Search for the cell housing the specified text and yield its (x, y) center coordinate. 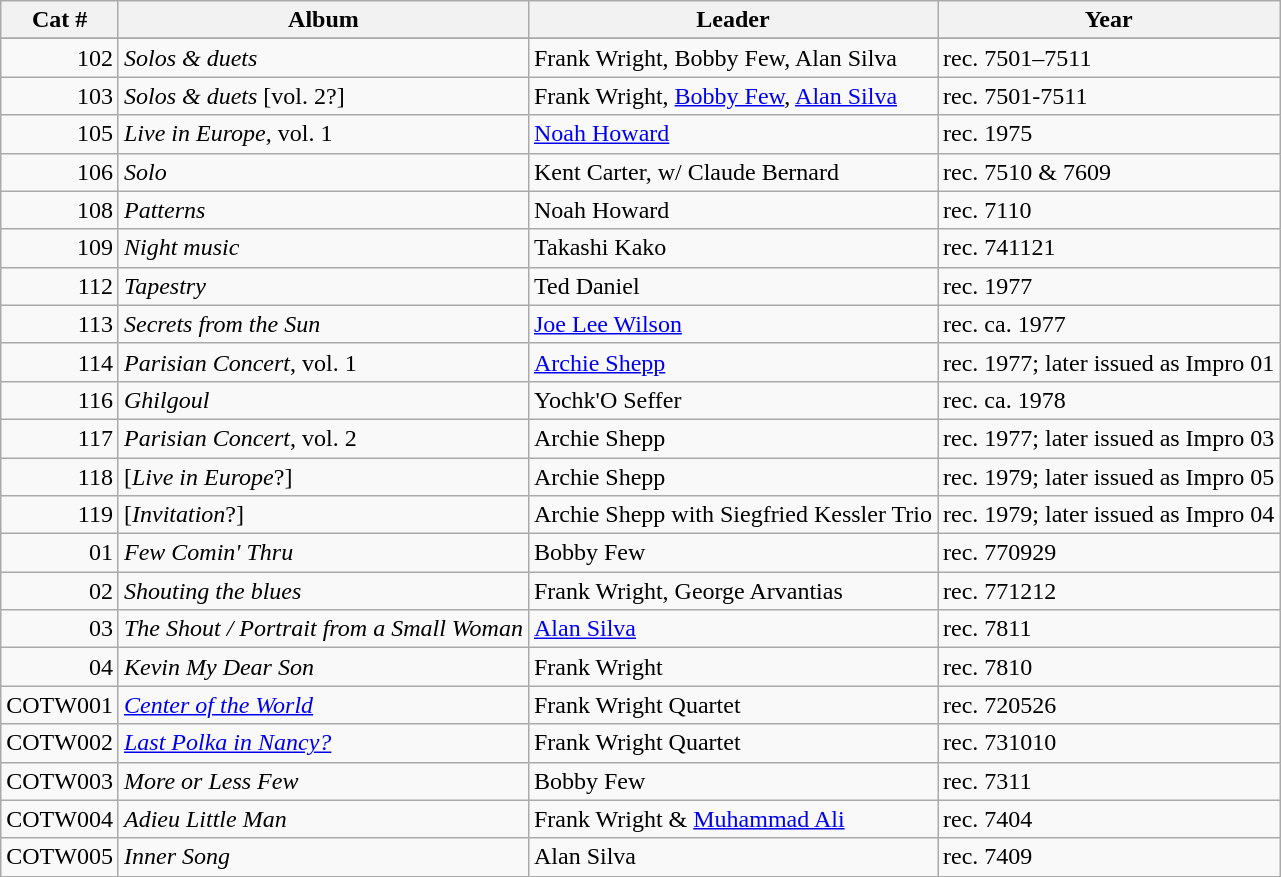
COTW005 (60, 857)
105 (60, 134)
rec. 7811 (1109, 629)
103 (60, 96)
COTW001 (60, 705)
rec. 731010 (1109, 743)
Night music (323, 248)
Solos & duets (323, 58)
117 (60, 438)
rec. 7311 (1109, 781)
rec. 1975 (1109, 134)
113 (60, 324)
119 (60, 515)
04 (60, 667)
rec. 7404 (1109, 819)
Ghilgoul (323, 400)
rec. 7510 & 7609 (1109, 172)
112 (60, 286)
102 (60, 58)
rec. 7110 (1109, 210)
Live in Europe, vol. 1 (323, 134)
More or Less Few (323, 781)
Archie Shepp with Siegfried Kessler Trio (732, 515)
Parisian Concert, vol. 2 (323, 438)
rec. ca. 1978 (1109, 400)
rec. 7501–7511 (1109, 58)
rec. 7810 (1109, 667)
Last Polka in Nancy? (323, 743)
[Live in Europe?] (323, 477)
Frank Wright (732, 667)
Ted Daniel (732, 286)
rec. 1977; later issued as Impro 01 (1109, 362)
rec. 720526 (1109, 705)
Adieu Little Man (323, 819)
Inner Song (323, 857)
Year (1109, 20)
COTW004 (60, 819)
Patterns (323, 210)
03 (60, 629)
rec. 7409 (1109, 857)
Solos & duets [vol. 2?] (323, 96)
Leader (732, 20)
118 (60, 477)
116 (60, 400)
Solo (323, 172)
[Invitation?] (323, 515)
Shouting the blues (323, 591)
02 (60, 591)
rec. ca. 1977 (1109, 324)
106 (60, 172)
109 (60, 248)
rec. 7501-7511 (1109, 96)
rec. 1977; later issued as Impro 03 (1109, 438)
114 (60, 362)
Center of the World (323, 705)
COTW003 (60, 781)
108 (60, 210)
The Shout / Portrait from a Small Woman (323, 629)
Kent Carter, w/ Claude Bernard (732, 172)
Few Comin' Thru (323, 553)
Frank Wright, George Arvantias (732, 591)
Tapestry (323, 286)
rec. 1979; later issued as Impro 04 (1109, 515)
Cat # (60, 20)
01 (60, 553)
Joe Lee Wilson (732, 324)
rec. 770929 (1109, 553)
Parisian Concert, vol. 1 (323, 362)
Secrets from the Sun (323, 324)
rec. 771212 (1109, 591)
rec. 1979; later issued as Impro 05 (1109, 477)
rec. 1977 (1109, 286)
Album (323, 20)
rec. 741121 (1109, 248)
Kevin My Dear Son (323, 667)
COTW002 (60, 743)
Frank Wright & Muhammad Ali (732, 819)
Yochk'O Seffer (732, 400)
Takashi Kako (732, 248)
